Scan for the cell matching the given text and deliver its (x, y) coordinate at center. 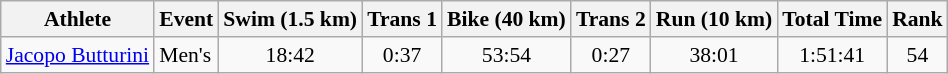
Trans 2 (611, 19)
0:27 (611, 55)
54 (918, 55)
Jacopo Butturini (78, 55)
1:51:41 (832, 55)
0:37 (402, 55)
Men's (186, 55)
Bike (40 km) (506, 19)
18:42 (290, 55)
53:54 (506, 55)
Rank (918, 19)
38:01 (714, 55)
Total Time (832, 19)
Trans 1 (402, 19)
Swim (1.5 km) (290, 19)
Athlete (78, 19)
Run (10 km) (714, 19)
Event (186, 19)
